Search for the cell housing the specified text and yield its [X, Y] center coordinate. 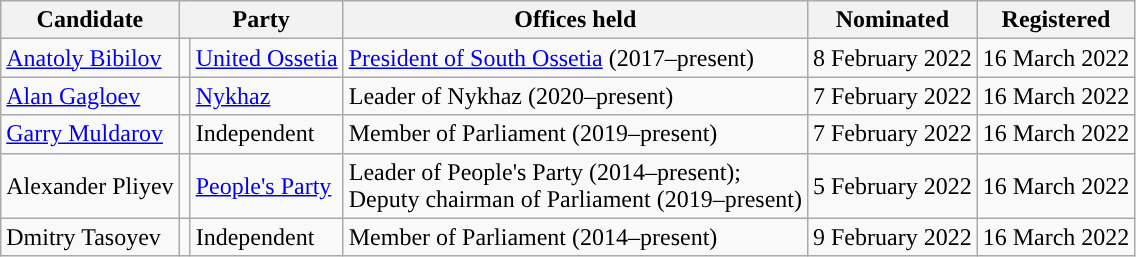
8 February 2022 [892, 58]
Nykhaz [266, 96]
Anatoly Bibilov [90, 58]
9 February 2022 [892, 237]
Leader of Nykhaz (2020–present) [575, 96]
Leader of People's Party (2014–present);Deputy chairman of Parliament (2019–present) [575, 186]
President of South Ossetia (2017–present) [575, 58]
5 February 2022 [892, 186]
Member of Parliament (2019–present) [575, 134]
Candidate [90, 20]
Nominated [892, 20]
Party [261, 20]
Dmitry Tasoyev [90, 237]
Alexander Pliyev [90, 186]
United Ossetia [266, 58]
Registered [1056, 20]
Offices held [575, 20]
Garry Muldarov [90, 134]
Alan Gagloev [90, 96]
Member of Parliament (2014–present) [575, 237]
People's Party [266, 186]
